Return (X, Y) of the center of cell containing provided text 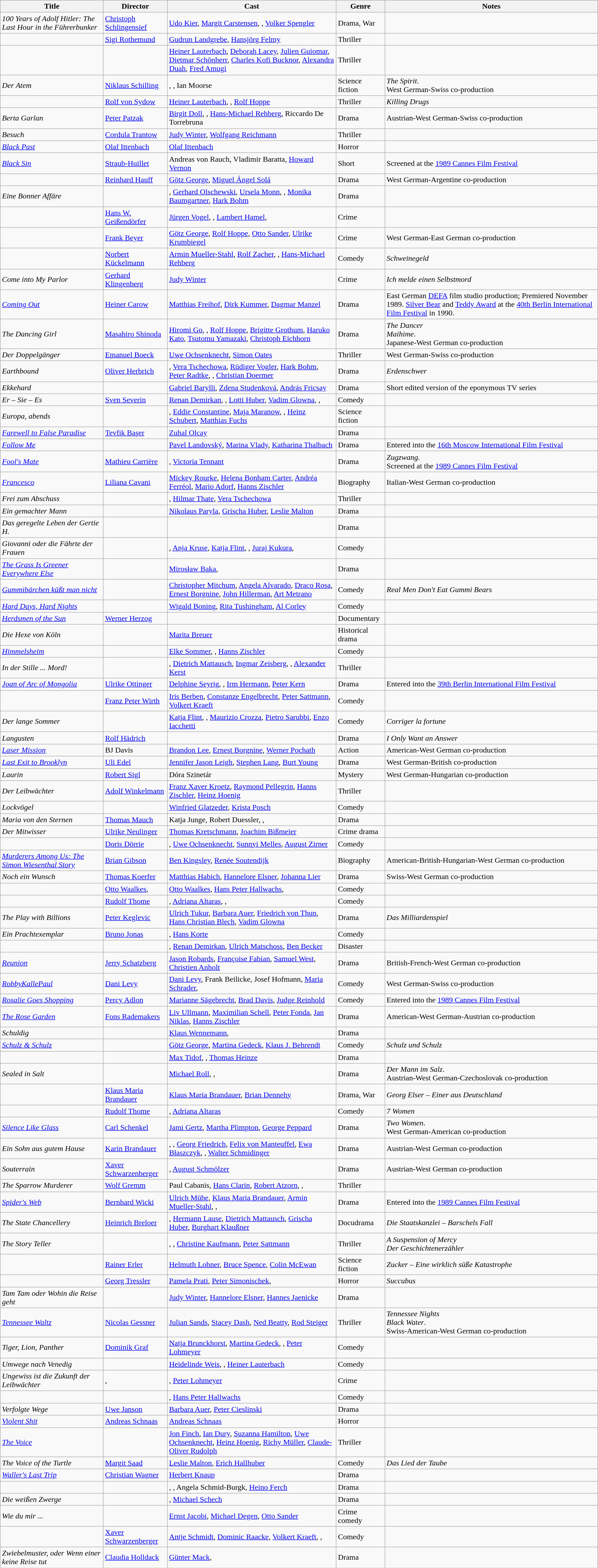
Die weißen Zwerge (52, 1499)
Two Women. West German-American co-production (491, 1127)
RobbyKallePaul (52, 984)
Rainer Erler (135, 1264)
Franz Peter Wirth (135, 700)
Tiger, Lion, Panther (52, 1348)
Waller's Last Trip (52, 1475)
Der lange Sommer (52, 722)
Helmuth Lohner, Bruce Spence, Colin McEwan (252, 1264)
Ekkehard (52, 388)
Umwege nach Venedig (52, 1364)
Rosalie Goes Shopping (52, 1000)
Besuch (52, 135)
Götz George, Rolf Hoppe, Otto Sander, Ulrike Krumbiegel (252, 238)
Pamela Prati, Peter Simonischek, (252, 1281)
BJ Davis (135, 750)
Corriger la fortune (491, 722)
Sven Severin (135, 400)
Laser Mission (52, 750)
Ulrike Ottinger (135, 684)
Armin Mueller-Stahl, Rolf Zacher, , Hans-Michael Rehberg (252, 259)
West German-British co-production (491, 762)
Emanuel Boeck (135, 355)
The Sparrow Murderer (52, 1186)
, Hans Peter Hallwachs (252, 1397)
Marianne Sägebrecht, Brad Davis, Judge Reinhold (252, 1000)
Disaster (360, 946)
Herbert Knaup (252, 1475)
Italian-West German co-production (491, 482)
Schulz und Schulz (491, 1045)
Real Men Don't Eat Gummi Bears (491, 590)
Heidelinde Weis, , Heiner Lauterbach (252, 1364)
, , Georg Friedrich, Felix von Manteuffel, Ewa Błaszczyk, , Walter Schmidinger (252, 1148)
Crime comedy (360, 1516)
Mystery (360, 774)
Christian Wagner (135, 1475)
Ein gemachter Mann (52, 511)
East German DEFA film studio production; Premiered November 1989. Silver Bear and Teddy Award at the 40th Berlin International Film Festival in 1990. (491, 305)
Wolf Gremm (135, 1186)
Title (52, 6)
Genre (360, 6)
Rolf von Sydow (135, 102)
Niklaus Schilling (135, 85)
Noch ein Wunsch (52, 877)
The Grass Is Greener Everywhere Else (52, 569)
Mathieu Carrière (135, 461)
The Dancing Girl (52, 334)
Bernhard Wicki (135, 1202)
Jon Finch, Ian Dury, Suzanna Hamilton, Uwe Ochsenknecht, Heinz Hoenig, Richy Müller, Claude-Oliver Rudolph (252, 1442)
Come into My Parlor (52, 279)
Der Leibwächter (52, 791)
Otto Waalkes, Hans Peter Hallwachs, (252, 889)
The Dancer Maihime. Japanese-West German co-production (491, 334)
Succubus (491, 1281)
Dani Levy (135, 984)
Masahiro Shinoda (135, 334)
Docudrama (360, 1223)
Last Exit to Brooklyn (52, 762)
, Victoria Tennant (252, 461)
Frei zum Abschuss (52, 498)
Uwe Janson (135, 1409)
Percy Adlon (135, 1000)
Tam Tam oder Wohin die Reise geht (52, 1297)
Klaus Maria Brandauer (135, 1095)
Fool's Mate (52, 461)
Dominik Graf (135, 1348)
Delphine Seyrig, , Irm Hermann, Peter Kern (252, 684)
Judy Winter, Wolfgang Reichmann (252, 135)
Earthbound (52, 371)
Bruno Jonas (135, 934)
, , Christine Kaufmann, Peter Sattmann (252, 1244)
Herdsmen of the Sun (52, 618)
Thomas Koerfer (135, 877)
Marita Breuer (252, 635)
Historical drama (360, 635)
I Only Want an Answer (491, 738)
Entered into the 39th Berlin International Film Festival (491, 684)
American-West German-Austrian co-production (491, 1016)
Crime drama (360, 832)
Adolf Winkelmann (135, 791)
Straub-Huillet (135, 163)
Elke Sommer, , Hanns Zischler (252, 651)
Werner Herzog (135, 618)
Andreas von Rauch, Vladimir Baratta, Howard Vernon (252, 163)
Katja Junge, Robert Duessler, , (252, 820)
Franz Xaver Kroetz, Raymond Pellegrin, Hanns Zischler, Heinz Hoenig (252, 791)
Violent Shit (52, 1421)
Thomas Mauch (135, 820)
, Peter Lohmeyer (252, 1380)
Francesco (52, 482)
Uwe Ochsenknecht, Simon Oates (252, 355)
Souterrain (52, 1169)
Short (360, 163)
Black Sin (52, 163)
Hans W. Geißendörfer (135, 217)
Das Milliardenspiel (491, 918)
Ulrike Neulinger (135, 832)
Jerry Schatzberg (135, 962)
, Hermann Lause, Dietrich Mattausch, Grischa Huber, Burghart Klaußner (252, 1223)
Notes (491, 6)
American-British-Hungarian-West German co-production (491, 860)
Peter Keglevic (135, 918)
Georg Elser – Einer aus Deutschland (491, 1095)
Max Tidof, , Thomas Heinze (252, 1057)
The Play with Billions (52, 918)
Tennessee Nights Black Water. Swiss-American-West German co-production (491, 1323)
The Rose Garden (52, 1016)
Barbara Auer, Peter Cieslinski (252, 1409)
The Voice (52, 1442)
Ungewiss ist die Zukunft der Leibwächter (52, 1380)
The Voice of the Turtle (52, 1463)
Otto Waalkes, (135, 889)
Das geregelte Leben der Gertie H. (52, 527)
Norbert Kückelmann (135, 259)
Matthias Freihof, Dirk Kummer, Dagmar Manzel (252, 305)
Judy Winter (252, 279)
, Hans Korte (252, 934)
Dani Levy, Frank Beilicke, Josef Hofmann, Maria Schrader, (252, 984)
Rolf Hädrich (135, 738)
Der Doppelgänger (52, 355)
Schweinegeld (491, 259)
Laurin (52, 774)
Fons Rademakers (135, 1016)
Documentary (360, 618)
Austrian-West German-Swiss co-production (491, 118)
Thomas Kretschmann, Joachim Bißmeier (252, 832)
, , Angela Schmid-Burgk, Heino Ferch (252, 1487)
7 Women (491, 1111)
Brandon Lee, Ernest Borgnine, Werner Pochath (252, 750)
Frank Beyer (135, 238)
Paul Cabanis, Hans Clarin, Robert Atzorn, , (252, 1186)
Judy Winter, Hannelore Elsner, Hannes Jaenicke (252, 1297)
A Suspension of Mercy Der Geschichtenerzähler (491, 1244)
Margit Saad (135, 1463)
In der Stille ... Mord! (52, 668)
Jami Gertz, Martha Plimpton, George Peppard (252, 1127)
Action (360, 750)
Gummibärchen küßt man nicht (52, 590)
, Michael Schech (252, 1499)
Die Hexe von Köln (52, 635)
Matthias Habich, Hannelore Elsner, Johanna Lier (252, 877)
West German-Argentine co-production (491, 180)
The State Chancellery (52, 1223)
Schuldig (52, 1033)
Klaus Wennemann, (252, 1033)
, August Schmölzer (252, 1169)
Michael Roll, , (252, 1074)
Schulz & Schulz (52, 1045)
Christoph Schlingensief (135, 23)
West German-Hungarian co-production (491, 774)
Director (135, 6)
British-French-West German co-production (491, 962)
Jennifer Jason Leigh, Stephen Lang, Burt Young (252, 762)
Carl Schenkel (135, 1127)
Joan of Arc of Mongolia (52, 684)
Killing Drugs (491, 102)
, Renan Demirkan, Ulrich Matschoss, Ben Becker (252, 946)
Ernst Jacobi, Michael Degen, Otto Sander (252, 1516)
Follow Me (52, 445)
The Story Teller (52, 1244)
Cordula Trantow (135, 135)
Liliana Cavani (135, 482)
Spider's Web (52, 1202)
Reunion (52, 962)
Das Lied der Taube (491, 1463)
Gerhard Klingenberg (135, 279)
Sealed in Salt (52, 1074)
Europa, abends (52, 416)
Brian Gibson (135, 860)
Renan Demirkan, , Lotti Huber, Vadim Glowna, , (252, 400)
Antje Schmidt, Dominic Raacke, Volkert Kraeft, , (252, 1536)
Götz George, Martina Gedeck, Klaus J. Behrendt (252, 1045)
Langusten (52, 738)
Mirosław Baka, (252, 569)
Günter Mack, (252, 1557)
Er – Sie – Es (52, 400)
Ulrich Mühe, Klaus Maria Brandauer, Armin Mueller-Stahl, , (252, 1202)
Murderers Among Us: The Simon Wiesenthal Story (52, 860)
Pavel Landovský, Marina Vlady, Katharina Thalbach (252, 445)
, Vera Tschechowa, Rüdiger Vogler, Hark Bohm, Peter Radtke, , Christian Doermer (252, 371)
Sigi Rothemund (135, 39)
Nicolas Gessner (135, 1323)
Coming Out (52, 305)
Gabriel Barylli, Zdena Studenková, András Fricsay (252, 388)
Ein Sohn aus gutem Hause (52, 1148)
, Gerhard Olschewski, Ursela Monn, , Monika Baumgartner, Hark Bohm (252, 196)
Ben Kingsley, Renée Soutendijk (252, 860)
Black Past (52, 147)
Wie du mir ... (52, 1516)
Zwiebelmuster, oder Wenn einer keine Reise tut (52, 1557)
Götz George, Miguel Ángel Solá (252, 180)
Karin Brandauer (135, 1148)
Claudia Holldack (135, 1557)
Berta Garlan (52, 118)
Ich melde einen Selbstmord (491, 279)
Verfolgte Wege (52, 1409)
The Spirit. West German-Swiss co-production (491, 85)
Erdenschwer (491, 371)
American-West German co-production (491, 750)
, Adriana Altaras, , (252, 901)
Natja Brunckhorst, Martina Gedeck, , Peter Lohmeyer (252, 1348)
Zugzwang. Screened at the 1989 Cannes Film Festival (491, 461)
Farewell to False Paradise (52, 433)
Winfried Glatzeder, Krista Posch (252, 807)
, (135, 1380)
Katja Flint, , Maurizio Crozza, Pietro Sarubbi, Enzo Iacchetti (252, 722)
Udo Kier, Margit Carstensen, , Volker Spengler (252, 23)
100 Years of Adolf Hitler: The Last Hour in the Führerbunker (52, 23)
Heiner Carow (135, 305)
Hard Days, Hard Nights (52, 606)
Georg Tressler (135, 1281)
Liv Ullmann, Maximilian Schell, Peter Fonda, Jan Niklas, Hanns Zischler (252, 1016)
Eine Bonner Affäre (52, 196)
Reinhard Hauff (135, 180)
, Adriana Altaras (252, 1111)
Ein Prachtexemplar (52, 934)
Julian Sands, Stacey Dash, Ned Beatty, Rod Steiger (252, 1323)
Leslie Malton, Erich Hallhuber (252, 1463)
Doris Dörrie (135, 844)
Gudrun Landgrebe, Hansjörg Felmy (252, 39)
Zuhal Olcay (252, 433)
Tevfik Başer (135, 433)
Zucker – Eine wirklich süße Katastrophe (491, 1264)
Heiner Lauterbach, , Rolf Hoppe (252, 102)
, , Ian Moorse (252, 85)
Dóra Szinetár (252, 774)
Klaus Maria Brandauer, Brian Dennehy (252, 1095)
Der Mann im Salz. Austrian-West German-Czechoslovak co-production (491, 1074)
Silence Like Glass (52, 1127)
Nikolaus Paryla, Grischa Huber, Leslie Malton (252, 511)
Der Atem (52, 85)
Tennessee Waltz (52, 1323)
Robert Sigl (135, 774)
Screened at the 1989 Cannes Film Festival (491, 163)
Heinrich Breloer (135, 1223)
Der Mitwisser (52, 832)
Maria von den Sternen (52, 820)
Swiss-West German co-production (491, 877)
Oliver Herbrich (135, 371)
Ulrich Tukur, Barbara Auer, Friedrich von Thun, Hans Christian Blech, Vadim Glowna (252, 918)
, Anja Kruse, Katja Flint, , Juraj Kukura, (252, 548)
Lockvögel (52, 807)
Mickey Rourke, Helena Bonham Carter, Andréa Ferréol, Mario Adorf, Hanns Zischler (252, 482)
Peter Patzak (135, 118)
, Eddie Constantine, Maja Maranow, , Heinz Schubert, Matthias Fuchs (252, 416)
Jason Robards, Françoise Fabian, Samuel West, Christien Anholt (252, 962)
Heiner Lauterbach, Deborah Lacey, Julien Guiomar, Dietmar Schönherr, Charles Kofi Bucknor, Alexandra Duah, Fred Amugi (252, 60)
Short edited version of the eponymous TV series (491, 388)
Christopher Mitchum, Angela Alvarado, Draco Rosa, Ernest Borgnine, John Hillerman, Art Metrano (252, 590)
Hiromi Go, , Rolf Hoppe, Brigitte Grothum, Haruko Kato, Tsutomu Yamazaki, Christoph Eichhorn (252, 334)
Iris Berben, Constanze Engelbrecht, Peter Sattmann, Volkert Kraeft (252, 700)
Birgit Doll, , Hans-Michael Rehberg, Riccardo De Torrebruna (252, 118)
Wigald Boning, Rita Tushingham, Al Corley (252, 606)
Jürgen Vogel, , Lambert Hamel, (252, 217)
Giovanni oder die Fährte der Frauen (52, 548)
Cast (252, 6)
Entered into the 16th Moscow International Film Festival (491, 445)
Die Staatskanzlei – Barschels Fall (491, 1223)
, Hilmar Thate, Vera Tschechowa (252, 498)
Himmelsheim (52, 651)
West German-East German co-production (491, 238)
Uli Edel (135, 762)
, Uwe Ochsenknecht, Sunnyi Melles, August Zirner (252, 844)
, Dietrich Mattausch, Ingmar Zeisberg, , Alexander Kerst (252, 668)
